Scan for the cell matching the given text and deliver its (X, Y) coordinate at center. 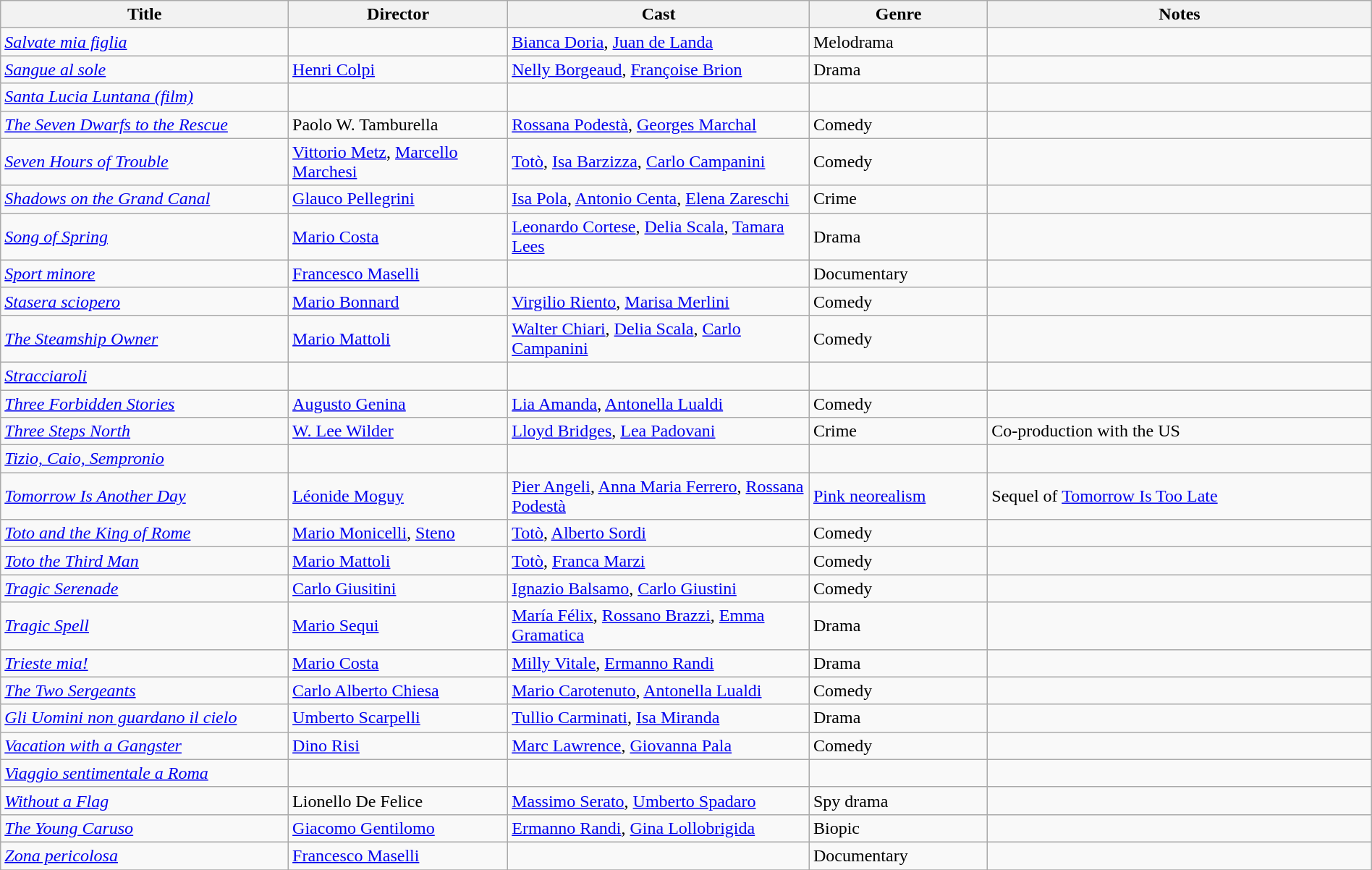
Augusto Genina (398, 403)
Léonide Moguy (398, 497)
Massimo Serato, Umberto Spadaro (659, 801)
Sangue al sole (145, 69)
Song of Spring (145, 236)
Bianca Doria, Juan de Landa (659, 42)
Salvate mia figlia (145, 42)
Biopic (898, 828)
Lloyd Bridges, Lea Padovani (659, 431)
Trieste mia! (145, 663)
Vittorio Metz, Marcello Marchesi (398, 162)
Stasera sciopero (145, 301)
Tragic Spell (145, 625)
Three Steps North (145, 431)
Henri Colpi (398, 69)
Tizio, Caio, Sempronio (145, 459)
Tullio Carminati, Isa Miranda (659, 718)
Vacation with a Gangster (145, 746)
The Two Sergeants (145, 690)
Glauco Pellegrini (398, 199)
Walter Chiari, Delia Scala, Carlo Campanini (659, 339)
Ignazio Balsamo, Carlo Giustini (659, 588)
Notes (1180, 14)
Dino Risi (398, 746)
María Félix, Rossano Brazzi, Emma Gramatica (659, 625)
Pink neorealism (898, 497)
W. Lee Wilder (398, 431)
Rossana Podestà, Georges Marchal (659, 124)
Viaggio sentimentale a Roma (145, 773)
Totò, Isa Barzizza, Carlo Campanini (659, 162)
Virgilio Riento, Marisa Merlini (659, 301)
Milly Vitale, Ermanno Randi (659, 663)
Carlo Giusitini (398, 588)
Sequel of Tomorrow Is Too Late (1180, 497)
Marc Lawrence, Giovanna Pala (659, 746)
Without a Flag (145, 801)
Umberto Scarpelli (398, 718)
Three Forbidden Stories (145, 403)
Santa Lucia Luntana (film) (145, 97)
Shadows on the Grand Canal (145, 199)
Stracciaroli (145, 376)
Ermanno Randi, Gina Lollobrigida (659, 828)
Mario Bonnard (398, 301)
The Seven Dwarfs to the Rescue (145, 124)
Lionello De Felice (398, 801)
Giacomo Gentilomo (398, 828)
Genre (898, 14)
Sport minore (145, 274)
Leonardo Cortese, Delia Scala, Tamara Lees (659, 236)
Mario Sequi (398, 625)
The Steamship Owner (145, 339)
Cast (659, 14)
Toto and the King of Rome (145, 533)
The Young Caruso (145, 828)
Gli Uomini non guardano il cielo (145, 718)
Title (145, 14)
Tragic Serenade (145, 588)
Carlo Alberto Chiesa (398, 690)
Melodrama (898, 42)
Seven Hours of Trouble (145, 162)
Zona pericolosa (145, 856)
Isa Pola, Antonio Centa, Elena Zareschi (659, 199)
Toto the Third Man (145, 561)
Mario Monicelli, Steno (398, 533)
Pier Angeli, Anna Maria Ferrero, Rossana Podestà (659, 497)
Nelly Borgeaud, Françoise Brion (659, 69)
Totò, Alberto Sordi (659, 533)
Mario Carotenuto, Antonella Lualdi (659, 690)
Director (398, 14)
Spy drama (898, 801)
Lia Amanda, Antonella Lualdi (659, 403)
Totò, Franca Marzi (659, 561)
Tomorrow Is Another Day (145, 497)
Paolo W. Tamburella (398, 124)
Co-production with the US (1180, 431)
